Pinpoint the cell where the given text exists, returning its (x, y) midpoint coordinate. 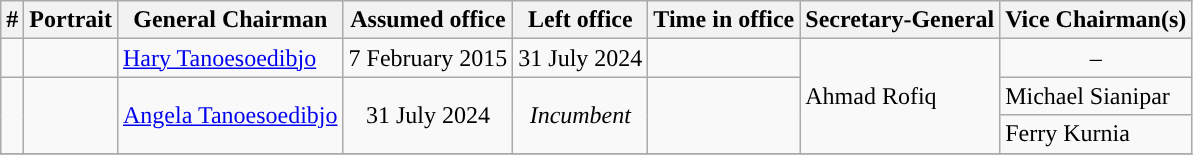
Angela Tanoesoedibjo (230, 115)
Left office (580, 20)
# (12, 20)
– (1096, 58)
Portrait (71, 20)
Assumed office (428, 20)
Vice Chairman(s) (1096, 20)
Incumbent (580, 115)
Secretary-General (900, 20)
Ahmad Rofiq (900, 96)
Time in office (724, 20)
Ferry Kurnia (1096, 134)
Michael Sianipar (1096, 96)
Hary Tanoesoedibjo (230, 58)
General Chairman (230, 20)
7 February 2015 (428, 58)
